Scan for the cell matching the given text and deliver its [X, Y] coordinate at center. 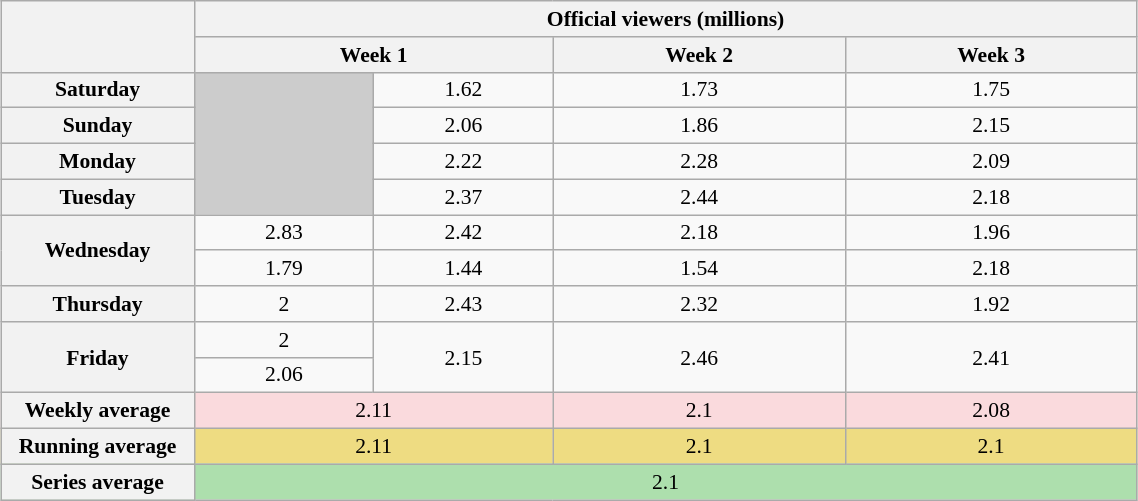
1.86 [699, 126]
2.28 [699, 162]
2.46 [699, 358]
2.37 [464, 197]
1.73 [699, 90]
1.75 [991, 90]
Wednesday [98, 250]
Week 1 [374, 55]
2.08 [991, 411]
2.22 [464, 162]
Monday [98, 162]
Sunday [98, 126]
1.44 [464, 269]
2.83 [284, 233]
Tuesday [98, 197]
1.54 [699, 269]
Thursday [98, 304]
1.96 [991, 233]
Weekly average [98, 411]
1.92 [991, 304]
2.32 [699, 304]
1.62 [464, 90]
Running average [98, 447]
Saturday [98, 90]
2.41 [991, 358]
2.42 [464, 233]
2.44 [699, 197]
Week 2 [699, 55]
2.43 [464, 304]
Week 3 [991, 55]
Series average [98, 482]
1.79 [284, 269]
2.09 [991, 162]
Official viewers (millions) [666, 19]
Friday [98, 358]
